Search for the cell housing the specified text and yield its (X, Y) center coordinate. 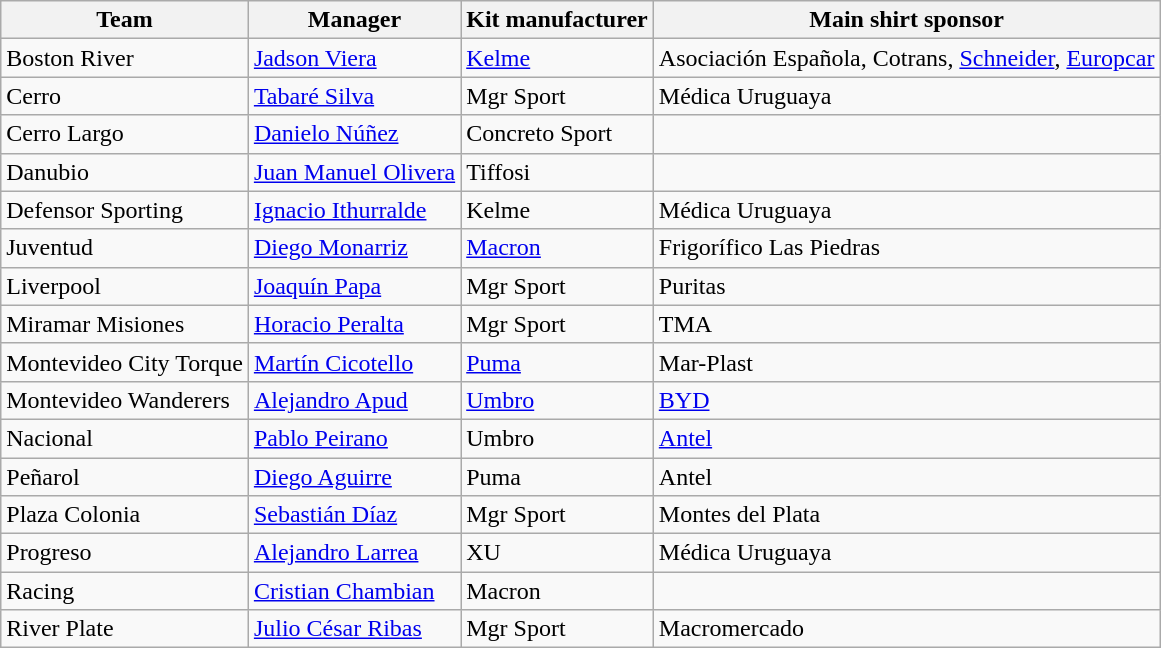
Juan Manuel Olivera (354, 172)
Alejandro Larrea (354, 553)
TMA (906, 324)
Martín Cicotello (354, 362)
Miramar Misiones (125, 324)
Julio César Ribas (354, 629)
Kit manufacturer (558, 20)
Ignacio Ithurralde (354, 210)
Tabaré Silva (354, 96)
Alejandro Apud (354, 400)
Boston River (125, 58)
Danielo Núñez (354, 134)
Nacional (125, 438)
Diego Aguirre (354, 477)
Asociación Española, Cotrans, Schneider, Europcar (906, 58)
Defensor Sporting (125, 210)
Manager (354, 20)
Juventud (125, 248)
Joaquín Papa (354, 286)
Montevideo Wanderers (125, 400)
Progreso (125, 553)
Montevideo City Torque (125, 362)
Horacio Peralta (354, 324)
Jadson Viera (354, 58)
Diego Monarriz (354, 248)
Main shirt sponsor (906, 20)
XU (558, 553)
Liverpool (125, 286)
Danubio (125, 172)
Racing (125, 591)
BYD (906, 400)
Cerro Largo (125, 134)
Puritas (906, 286)
River Plate (125, 629)
Mar-Plast (906, 362)
Team (125, 20)
Plaza Colonia (125, 515)
Concreto Sport (558, 134)
Tiffosi (558, 172)
Cristian Chambian (354, 591)
Pablo Peirano (354, 438)
Montes del Plata (906, 515)
Peñarol (125, 477)
Sebastián Díaz (354, 515)
Cerro (125, 96)
Frigorífico Las Piedras (906, 248)
Macromercado (906, 629)
